Determine the [X, Y] coordinate at the center of the cell enclosing the given text.  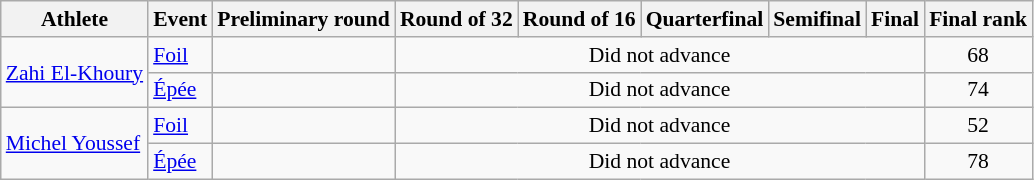
Final [895, 19]
Round of 32 [456, 19]
Event [180, 19]
Athlete [74, 19]
68 [978, 55]
Michel Youssef [74, 144]
Preliminary round [304, 19]
74 [978, 90]
78 [978, 162]
Zahi El-Khoury [74, 72]
Final rank [978, 19]
52 [978, 126]
Semifinal [817, 19]
Quarterfinal [705, 19]
Round of 16 [580, 19]
